For the text-containing cell, return its midpoint in (x, y) coordinate format. 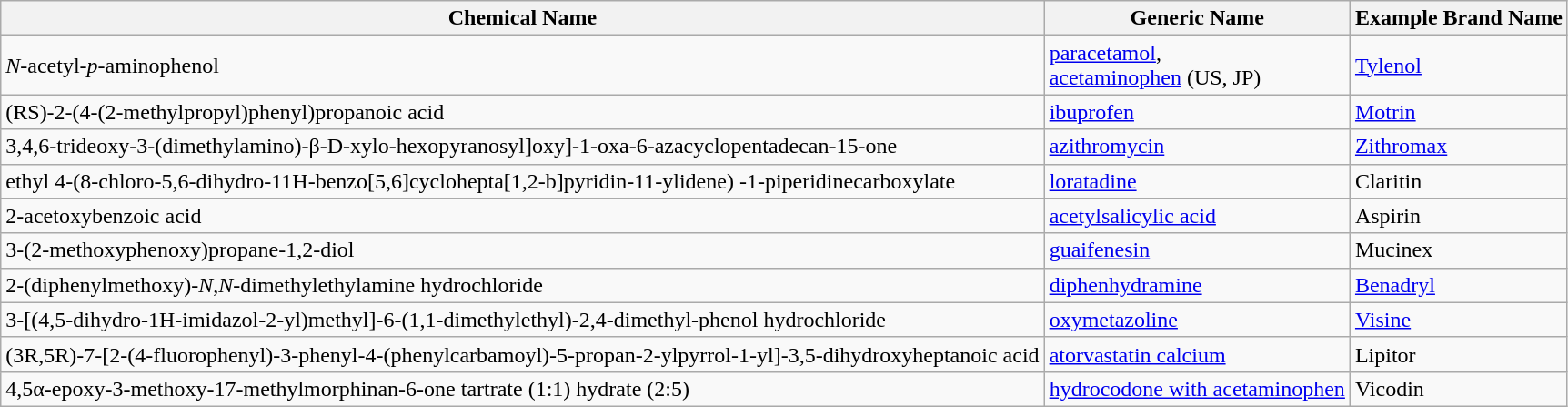
paracetamol,acetaminophen (US, JP) (1197, 66)
Mucinex (1459, 250)
Motrin (1459, 112)
(RS)-2-(4-(2-methylpropyl)phenyl)propanoic acid (522, 112)
guaifenesin (1197, 250)
Lipitor (1459, 354)
loratadine (1197, 181)
Vicodin (1459, 389)
acetylsalicylic acid (1197, 216)
3,4,6-trideoxy-3-(dimethylamino)-β-D-xylo-hexopyranosyl]oxy]-1-oxa-6-azacyclopentadecan-15-one (522, 147)
ibuprofen (1197, 112)
Zithromax (1459, 147)
Generic Name (1197, 18)
diphenhydramine (1197, 285)
3-[(4,5-dihydro-1H-imidazol-2-yl)methyl]-6-(1,1-dimethylethyl)-2,4-dimethyl-phenol hydrochloride (522, 320)
Tylenol (1459, 66)
hydrocodone with acetaminophen (1197, 389)
oxymetazoline (1197, 320)
azithromycin (1197, 147)
ethyl 4-(8-chloro-5,6-dihydro-11H-benzo[5,6]cyclohepta[1,2-b]pyridin-11-ylidene) -1-piperidinecarboxylate (522, 181)
2-(diphenylmethoxy)-N,N-dimethylethylamine hydrochloride (522, 285)
(3R,5R)-7-[2-(4-fluorophenyl)-3-phenyl-4-(phenylcarbamoyl)-5-propan-2-ylpyrrol-1-yl]-3,5-dihydroxyheptanoic acid (522, 354)
3-(2-methoxyphenoxy)propane-1,2-diol (522, 250)
Benadryl (1459, 285)
4,5α-epoxy-3-methoxy-17-methylmorphinan-6-one tartrate (1:1) hydrate (2:5) (522, 389)
Claritin (1459, 181)
Chemical Name (522, 18)
atorvastatin calcium (1197, 354)
2-acetoxybenzoic acid (522, 216)
N-acetyl-p-aminophenol (522, 66)
Example Brand Name (1459, 18)
Visine (1459, 320)
Aspirin (1459, 216)
